Pinpoint the cell where the given text exists, returning its (x, y) midpoint coordinate. 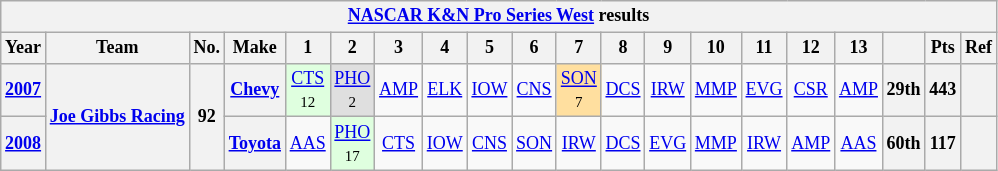
No. (206, 48)
117 (943, 144)
SON7 (578, 90)
12 (811, 48)
NASCAR K&N Pro Series West results (499, 16)
9 (668, 48)
Chevy (254, 90)
29th (904, 90)
CTS12 (308, 90)
Joe Gibbs Racing (117, 116)
Team (117, 48)
92 (206, 116)
2007 (24, 90)
60th (904, 144)
3 (399, 48)
ELK (444, 90)
CSR (811, 90)
PHO17 (352, 144)
8 (623, 48)
2 (352, 48)
5 (490, 48)
4 (444, 48)
PHO2 (352, 90)
7 (578, 48)
1 (308, 48)
Make (254, 48)
CTS (399, 144)
11 (764, 48)
Year (24, 48)
13 (859, 48)
Ref (979, 48)
2008 (24, 144)
6 (534, 48)
10 (716, 48)
Pts (943, 48)
443 (943, 90)
SON (534, 144)
Toyota (254, 144)
